Return the [X, Y] coordinate for the center point of the cell that contains the specified text.  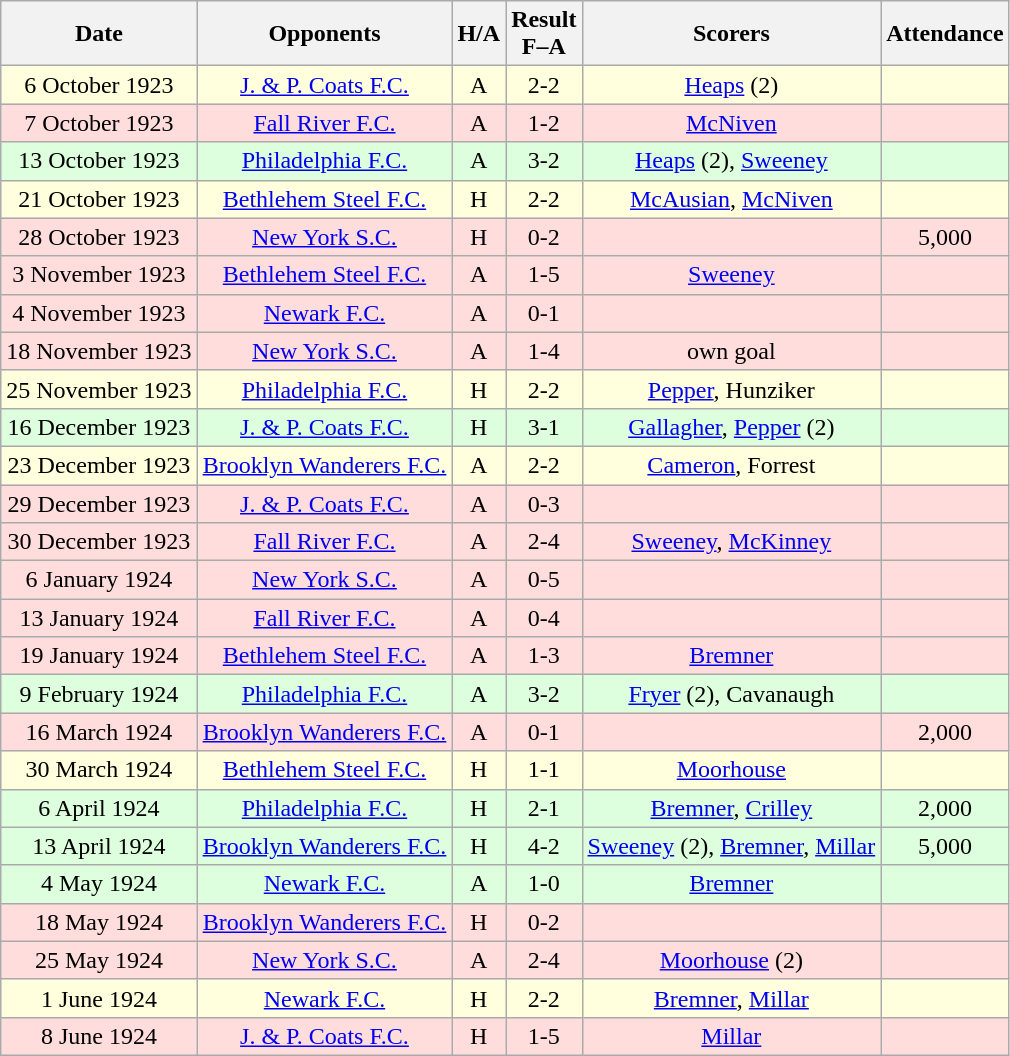
McNiven [732, 123]
0-3 [544, 503]
0-4 [544, 618]
9 February 1924 [99, 694]
Bremner, Millar [732, 998]
21 October 1923 [99, 199]
Moorhouse [732, 770]
Sweeney [732, 275]
Bremner, Crilley [732, 808]
Sweeney, McKinney [732, 542]
Moorhouse (2) [732, 960]
7 October 1923 [99, 123]
4-2 [544, 846]
Attendance [945, 34]
13 October 1923 [99, 161]
16 December 1923 [99, 427]
6 January 1924 [99, 580]
Opponents [324, 34]
H/A [479, 34]
18 May 1924 [99, 922]
Heaps (2) [732, 85]
2-1 [544, 808]
19 January 1924 [99, 656]
13 April 1924 [99, 846]
McAusian, McNiven [732, 199]
16 March 1924 [99, 732]
Date [99, 34]
4 May 1924 [99, 884]
4 November 1923 [99, 313]
Millar [732, 1036]
Cameron, Forrest [732, 465]
1 June 1924 [99, 998]
Sweeney (2), Bremner, Millar [732, 846]
Heaps (2), Sweeney [732, 161]
1-3 [544, 656]
own goal [732, 351]
18 November 1923 [99, 351]
30 March 1924 [99, 770]
6 October 1923 [99, 85]
23 December 1923 [99, 465]
Pepper, Hunziker [732, 389]
ResultF–A [544, 34]
Gallagher, Pepper (2) [732, 427]
1-0 [544, 884]
28 October 1923 [99, 237]
25 May 1924 [99, 960]
3-1 [544, 427]
30 December 1923 [99, 542]
25 November 1923 [99, 389]
1-2 [544, 123]
13 January 1924 [99, 618]
1-1 [544, 770]
Fryer (2), Cavanaugh [732, 694]
6 April 1924 [99, 808]
3 November 1923 [99, 275]
0-5 [544, 580]
8 June 1924 [99, 1036]
1-4 [544, 351]
Scorers [732, 34]
29 December 1923 [99, 503]
